For the text-containing cell, return its midpoint in [X, Y] coordinate format. 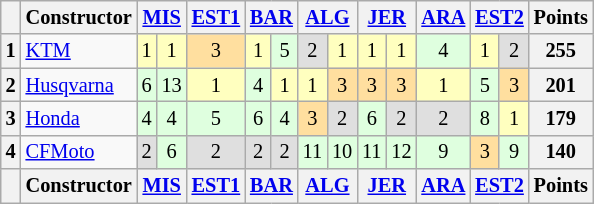
CFMoto [79, 152]
Husqvarna [79, 85]
179 [561, 118]
KTM [79, 51]
140 [561, 152]
12 [401, 152]
8 [484, 118]
201 [561, 85]
255 [561, 51]
10 [342, 152]
Honda [79, 118]
13 [172, 85]
